Capture the cell that displays the provided text and extract its (X, Y) central coordinate. 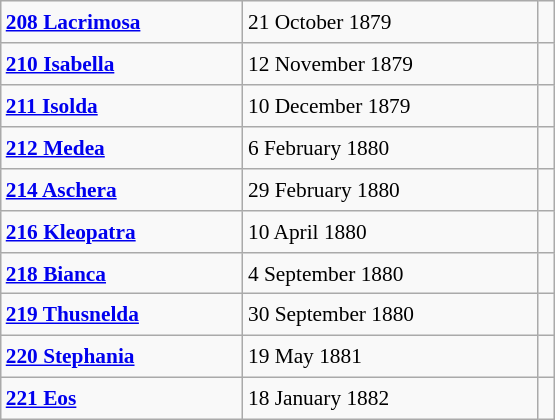
210 Isabella (122, 64)
10 December 1879 (390, 106)
6 February 1880 (390, 148)
216 Kleopatra (122, 231)
18 January 1882 (390, 399)
214 Aschera (122, 189)
219 Thusnelda (122, 315)
30 September 1880 (390, 315)
212 Medea (122, 148)
19 May 1881 (390, 357)
4 September 1880 (390, 273)
10 April 1880 (390, 231)
12 November 1879 (390, 64)
29 February 1880 (390, 189)
208 Lacrimosa (122, 22)
220 Stephania (122, 357)
218 Bianca (122, 273)
211 Isolda (122, 106)
21 October 1879 (390, 22)
221 Eos (122, 399)
